Provide the [x, y] coordinate of the cell's center where the given text is located.  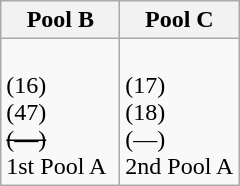
Pool C [180, 20]
Pool B [60, 20]
(16) (47) (—) 1st Pool A [60, 112]
(17) (18) (—) 2nd Pool A [180, 112]
